Pinpoint the cell where the given text exists, returning its [X, Y] midpoint coordinate. 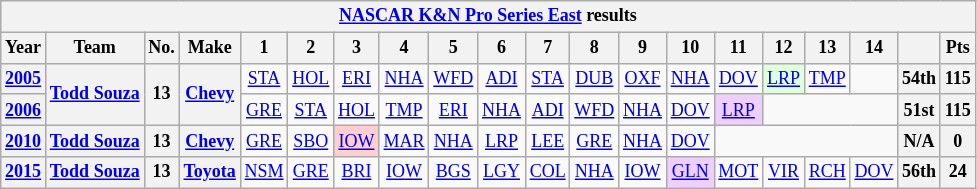
24 [958, 172]
MAR [404, 140]
SBO [311, 140]
NSM [264, 172]
2006 [24, 110]
Team [94, 48]
RCH [827, 172]
OXF [643, 78]
MOT [738, 172]
LEE [548, 140]
10 [690, 48]
0 [958, 140]
GLN [690, 172]
BRI [357, 172]
9 [643, 48]
Year [24, 48]
8 [594, 48]
N/A [920, 140]
2015 [24, 172]
2 [311, 48]
No. [162, 48]
DUB [594, 78]
COL [548, 172]
12 [784, 48]
Make [210, 48]
1 [264, 48]
51st [920, 110]
4 [404, 48]
6 [502, 48]
54th [920, 78]
2005 [24, 78]
Toyota [210, 172]
NASCAR K&N Pro Series East results [488, 16]
5 [454, 48]
LGY [502, 172]
2010 [24, 140]
BGS [454, 172]
Pts [958, 48]
56th [920, 172]
7 [548, 48]
11 [738, 48]
VIR [784, 172]
3 [357, 48]
14 [874, 48]
